Output the [X, Y] coordinate of the center of the cell containing the given text.  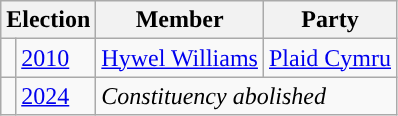
Election [48, 20]
Constituency abolished [246, 96]
Hywel Williams [180, 58]
2024 [56, 96]
2010 [56, 58]
Party [330, 20]
Plaid Cymru [330, 58]
Member [180, 20]
